Locate the cell with the specified text and output its (X, Y) center coordinate. 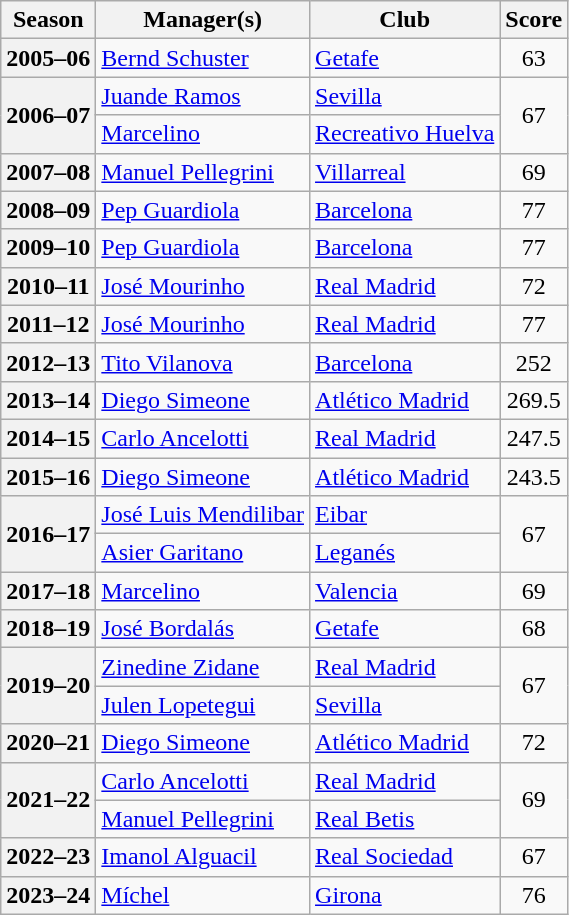
Tito Vilanova (203, 362)
2018–19 (48, 629)
2009–10 (48, 248)
Valencia (405, 591)
76 (534, 895)
José Bordalás (203, 629)
2007–08 (48, 172)
2014–15 (48, 438)
Season (48, 20)
247.5 (534, 438)
Girona (405, 895)
269.5 (534, 400)
243.5 (534, 477)
Asier Garitano (203, 553)
2005–06 (48, 58)
Bernd Schuster (203, 58)
252 (534, 362)
Imanol Alguacil (203, 857)
2021–22 (48, 800)
Manager(s) (203, 20)
2011–12 (48, 324)
2017–18 (48, 591)
Eibar (405, 515)
2019–20 (48, 686)
Leganés (405, 553)
2022–23 (48, 857)
José Luis Mendilibar (203, 515)
Míchel (203, 895)
Club (405, 20)
Villarreal (405, 172)
2012–13 (48, 362)
2013–14 (48, 400)
2015–16 (48, 477)
Juande Ramos (203, 96)
Recreativo Huelva (405, 134)
2016–17 (48, 534)
68 (534, 629)
Real Sociedad (405, 857)
63 (534, 58)
2020–21 (48, 743)
Score (534, 20)
2010–11 (48, 286)
2006–07 (48, 115)
Zinedine Zidane (203, 667)
2023–24 (48, 895)
Julen Lopetegui (203, 705)
2008–09 (48, 210)
Real Betis (405, 819)
